Capture the cell that displays the provided text and extract its [x, y] central coordinate. 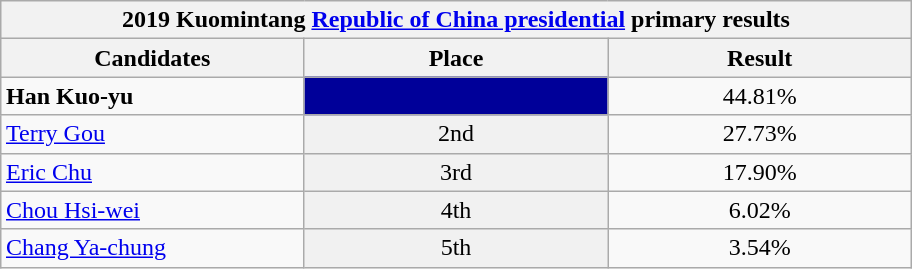
Place [456, 58]
44.81% [760, 96]
27.73% [760, 134]
6.02% [760, 210]
5th [456, 248]
Candidates [152, 58]
Terry Gou [152, 134]
2019 Kuomintang Republic of China presidential primary results [456, 20]
4th [456, 210]
Eric Chu [152, 172]
Han Kuo-yu [152, 96]
Result [760, 58]
3.54% [760, 248]
2nd [456, 134]
3rd [456, 172]
Chou Hsi-wei [152, 210]
17.90% [760, 172]
Chang Ya-chung [152, 248]
